Pinpoint the cell where the given text exists, returning its (X, Y) midpoint coordinate. 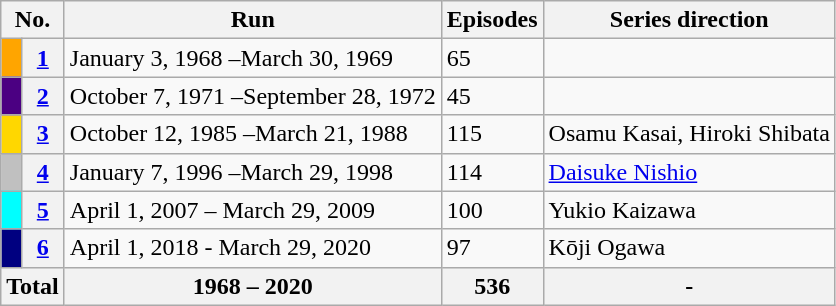
No. (33, 20)
2 (42, 96)
Total (33, 286)
65 (492, 58)
97 (492, 248)
Kōji Ogawa (689, 248)
1 (42, 58)
536 (492, 286)
April 1, 2007 – March 29, 2009 (252, 210)
October 12, 1985 –March 21, 1988 (252, 134)
Osamu Kasai, Hiroki Shibata (689, 134)
114 (492, 172)
April 1, 2018 - March 29, 2020 (252, 248)
Daisuke Nishio (689, 172)
Yukio Kaizawa (689, 210)
Series direction (689, 20)
3 (42, 134)
Episodes (492, 20)
45 (492, 96)
January 7, 1996 –March 29, 1998 (252, 172)
Run (252, 20)
1968 – 2020 (252, 286)
115 (492, 134)
- (689, 286)
October 7, 1971 –September 28, 1972 (252, 96)
January 3, 1968 –March 30, 1969 (252, 58)
4 (42, 172)
5 (42, 210)
100 (492, 210)
6 (42, 248)
